Return the [X, Y] coordinate for the center point of the cell that contains the specified text.  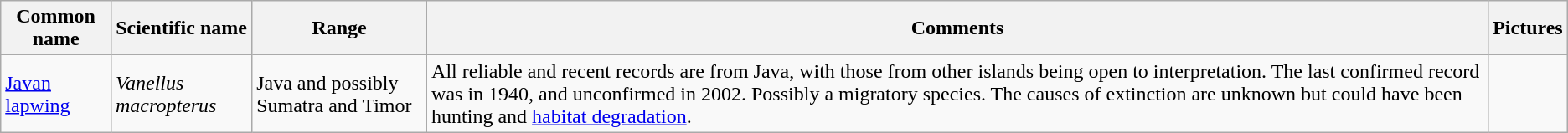
Scientific name [181, 28]
Common name [56, 28]
Pictures [1528, 28]
Javan lapwing [56, 94]
Range [340, 28]
Comments [958, 28]
Vanellus macropterus [181, 94]
Java and possibly Sumatra and Timor [340, 94]
